Search for the cell housing the specified text and yield its [X, Y] center coordinate. 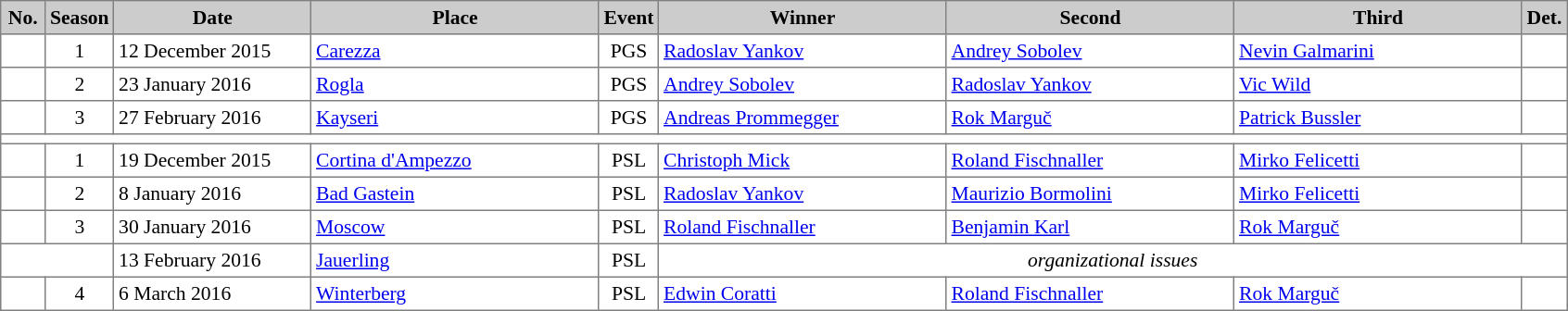
Third [1378, 18]
Vic Wild [1378, 84]
Maurizio Bormolini [1090, 193]
19 December 2015 [213, 160]
23 January 2016 [213, 84]
Det. [1544, 18]
Carezza [455, 51]
Cortina d'Ampezzo [455, 160]
Kayseri [455, 118]
Winner [803, 18]
Moscow [455, 227]
No. [23, 18]
Benjamin Karl [1090, 227]
Patrick Bussler [1378, 118]
6 March 2016 [213, 293]
Bad Gastein [455, 193]
8 January 2016 [213, 193]
Place [455, 18]
Edwin Coratti [803, 293]
27 February 2016 [213, 118]
Season [80, 18]
Second [1090, 18]
Nevin Galmarini [1378, 51]
organizational issues [1113, 260]
Christoph Mick [803, 160]
Jauerling [455, 260]
Winterberg [455, 293]
13 February 2016 [213, 260]
Rogla [455, 84]
4 [80, 293]
12 December 2015 [213, 51]
Date [213, 18]
30 January 2016 [213, 227]
Event [628, 18]
Andreas Prommegger [803, 118]
